Return the [x, y] coordinate for the center point of the cell that contains the specified text.  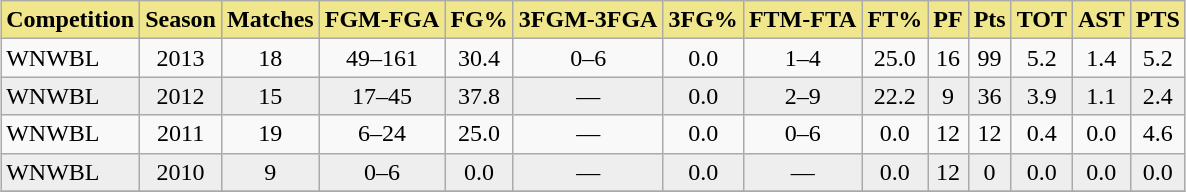
0.4 [1042, 134]
1.4 [1101, 58]
FG% [479, 20]
0 [990, 172]
3.9 [1042, 96]
2010 [181, 172]
4.6 [1158, 134]
Competition [70, 20]
AST [1101, 20]
1.1 [1101, 96]
PTS [1158, 20]
6–24 [382, 134]
16 [948, 58]
99 [990, 58]
2011 [181, 134]
Matches [270, 20]
2013 [181, 58]
FGM-FGA [382, 20]
19 [270, 134]
Pts [990, 20]
3FGM-3FGA [588, 20]
36 [990, 96]
FT% [895, 20]
2–9 [802, 96]
37.8 [479, 96]
17–45 [382, 96]
1–4 [802, 58]
TOT [1042, 20]
3FG% [703, 20]
Season [181, 20]
PF [948, 20]
30.4 [479, 58]
49–161 [382, 58]
2.4 [1158, 96]
18 [270, 58]
FTM-FTA [802, 20]
15 [270, 96]
22.2 [895, 96]
2012 [181, 96]
